Return [X, Y] of the center of cell containing provided text 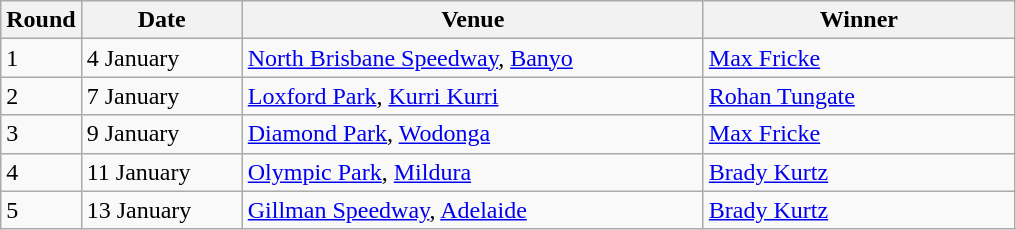
4 January [162, 58]
9 January [162, 134]
Olympic Park, Mildura [472, 172]
1 [41, 58]
Diamond Park, Wodonga [472, 134]
13 January [162, 210]
5 [41, 210]
Date [162, 20]
Rohan Tungate [858, 96]
4 [41, 172]
3 [41, 134]
2 [41, 96]
Gillman Speedway, Adelaide [472, 210]
7 January [162, 96]
North Brisbane Speedway, Banyo [472, 58]
Winner [858, 20]
11 January [162, 172]
Venue [472, 20]
Round [41, 20]
Loxford Park, Kurri Kurri [472, 96]
